Search for the cell housing the specified text and yield its [X, Y] center coordinate. 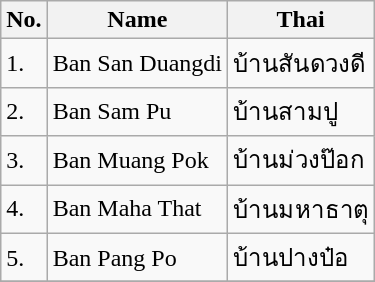
Ban San Duangdi [137, 64]
2. [24, 112]
5. [24, 258]
Ban Maha That [137, 208]
Ban Sam Pu [137, 112]
Ban Muang Pok [137, 160]
Name [137, 20]
No. [24, 20]
บ้านสามปู [301, 112]
1. [24, 64]
บ้านม่วงป๊อก [301, 160]
Thai [301, 20]
บ้านปางป๋อ [301, 258]
บ้านสันดวงดี [301, 64]
4. [24, 208]
Ban Pang Po [137, 258]
3. [24, 160]
บ้านมหาธาตุ [301, 208]
